From the cell containing the given text, extract its center point as [X, Y] coordinate. 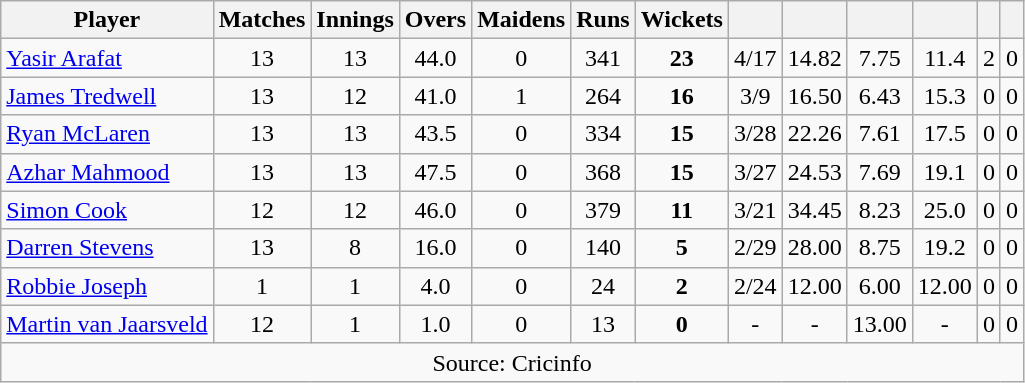
8 [355, 248]
3/28 [755, 134]
19.1 [944, 172]
2/29 [755, 248]
11 [682, 210]
Simon Cook [107, 210]
25.0 [944, 210]
6.43 [880, 96]
3/27 [755, 172]
334 [603, 134]
Runs [603, 20]
8.23 [880, 210]
43.5 [435, 134]
Player [107, 20]
Innings [355, 20]
15.3 [944, 96]
Source: Cricinfo [512, 362]
6.00 [880, 286]
7.61 [880, 134]
34.45 [814, 210]
368 [603, 172]
5 [682, 248]
3/9 [755, 96]
24 [603, 286]
24.53 [814, 172]
379 [603, 210]
16 [682, 96]
17.5 [944, 134]
4.0 [435, 286]
3/21 [755, 210]
8.75 [880, 248]
14.82 [814, 58]
4/17 [755, 58]
Martin van Jaarsveld [107, 324]
140 [603, 248]
Azhar Mahmood [107, 172]
264 [603, 96]
13.00 [880, 324]
16.50 [814, 96]
2/24 [755, 286]
Yasir Arafat [107, 58]
16.0 [435, 248]
28.00 [814, 248]
41.0 [435, 96]
19.2 [944, 248]
Maidens [522, 20]
Robbie Joseph [107, 286]
7.69 [880, 172]
7.75 [880, 58]
46.0 [435, 210]
11.4 [944, 58]
47.5 [435, 172]
44.0 [435, 58]
Overs [435, 20]
Ryan McLaren [107, 134]
Matches [262, 20]
James Tredwell [107, 96]
Darren Stevens [107, 248]
1.0 [435, 324]
23 [682, 58]
341 [603, 58]
22.26 [814, 134]
Wickets [682, 20]
